Extract the [x, y] coordinate from the center of the cell holding the provided text.  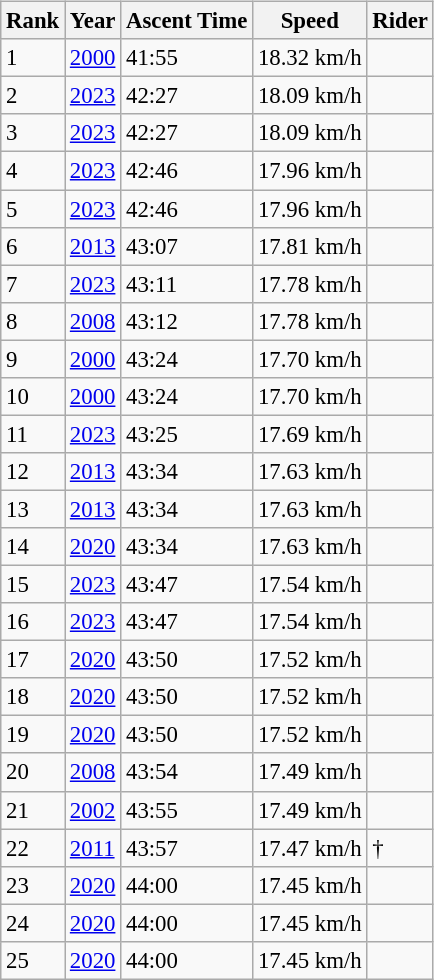
Speed [310, 21]
14 [33, 547]
21 [33, 810]
17.47 km/h [310, 848]
13 [33, 509]
Ascent Time [187, 21]
23 [33, 885]
43:55 [187, 810]
20 [33, 772]
5 [33, 209]
Rider [400, 21]
43:12 [187, 321]
43:57 [187, 848]
† [400, 848]
19 [33, 735]
9 [33, 359]
43:11 [187, 284]
2 [33, 96]
4 [33, 171]
12 [33, 472]
43:54 [187, 772]
41:55 [187, 58]
1 [33, 58]
11 [33, 434]
6 [33, 246]
16 [33, 622]
18 [33, 697]
Year [93, 21]
7 [33, 284]
43:07 [187, 246]
17 [33, 660]
3 [33, 133]
8 [33, 321]
Rank [33, 21]
43:25 [187, 434]
18.32 km/h [310, 58]
2002 [93, 810]
2011 [93, 848]
15 [33, 584]
24 [33, 923]
17.81 km/h [310, 246]
22 [33, 848]
10 [33, 396]
25 [33, 960]
17.69 km/h [310, 434]
